Find where the given text appears and provide that cell's center as (X, Y) coordinate. 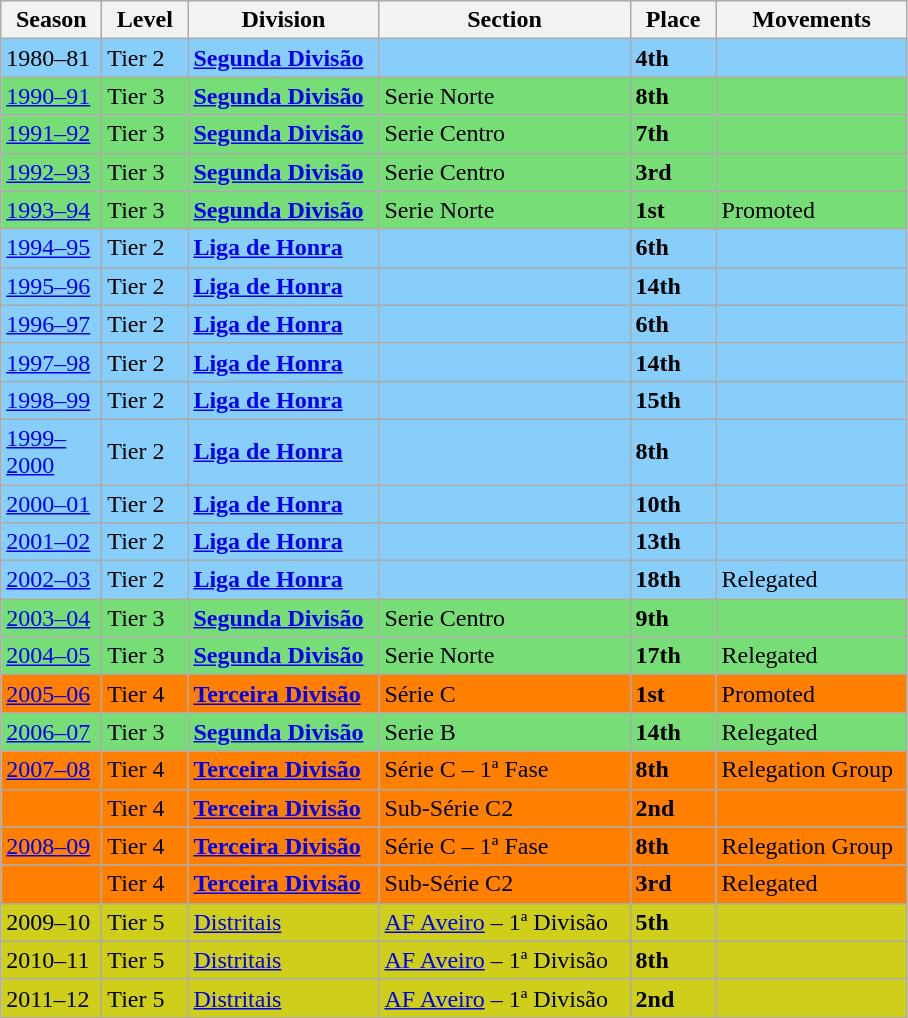
2008–09 (52, 846)
2004–05 (52, 656)
1995–96 (52, 286)
1996–97 (52, 324)
1980–81 (52, 58)
2002–03 (52, 580)
7th (673, 134)
5th (673, 922)
2006–07 (52, 732)
2000–01 (52, 503)
Section (504, 20)
2010–11 (52, 960)
1994–95 (52, 248)
1997–98 (52, 362)
Division (284, 20)
Place (673, 20)
1992–93 (52, 172)
9th (673, 618)
1999–2000 (52, 452)
1991–92 (52, 134)
2009–10 (52, 922)
2001–02 (52, 542)
18th (673, 580)
Season (52, 20)
1993–94 (52, 210)
Movements (812, 20)
Serie B (504, 732)
4th (673, 58)
13th (673, 542)
17th (673, 656)
1998–99 (52, 400)
Level (145, 20)
10th (673, 503)
15th (673, 400)
2007–08 (52, 770)
2005–06 (52, 694)
1990–91 (52, 96)
2003–04 (52, 618)
2011–12 (52, 998)
Série C (504, 694)
